Identify which cell holds the provided text, then report its [X, Y] central coordinate. 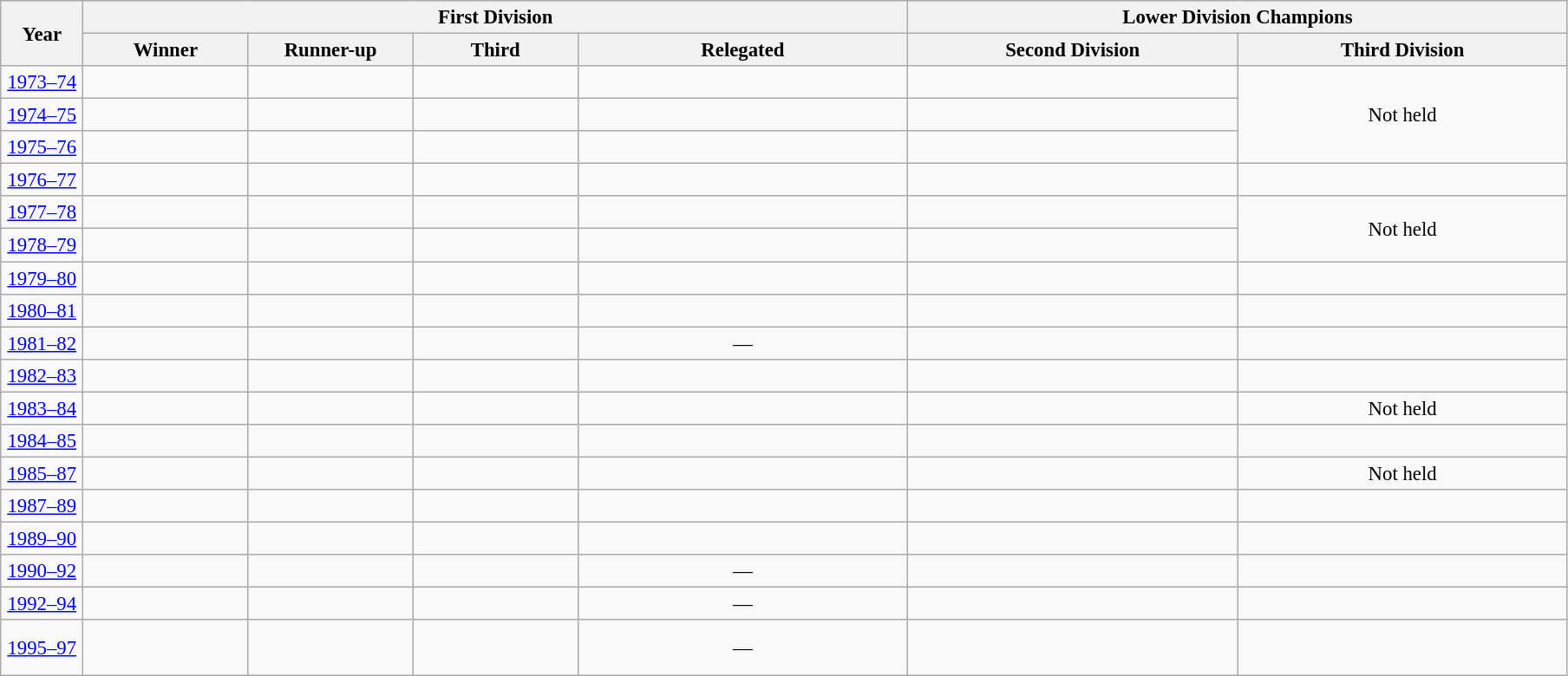
1978–79 [42, 245]
1983–84 [42, 408]
1987–89 [42, 506]
1979–80 [42, 278]
1989–90 [42, 538]
Runner-up [330, 50]
1982–83 [42, 375]
1985–87 [42, 473]
Winner [166, 50]
1981–82 [42, 343]
1976–77 [42, 180]
Relegated [742, 50]
1992–94 [42, 604]
1984–85 [42, 441]
Third Division [1402, 50]
Third [495, 50]
Lower Division Champions [1238, 17]
1975–76 [42, 147]
1990–92 [42, 571]
1980–81 [42, 310]
First Division [496, 17]
1977–78 [42, 212]
Second Division [1073, 50]
1973–74 [42, 82]
1974–75 [42, 115]
Year [42, 33]
1995–97 [42, 648]
